Capture the cell that displays the provided text and extract its [X, Y] central coordinate. 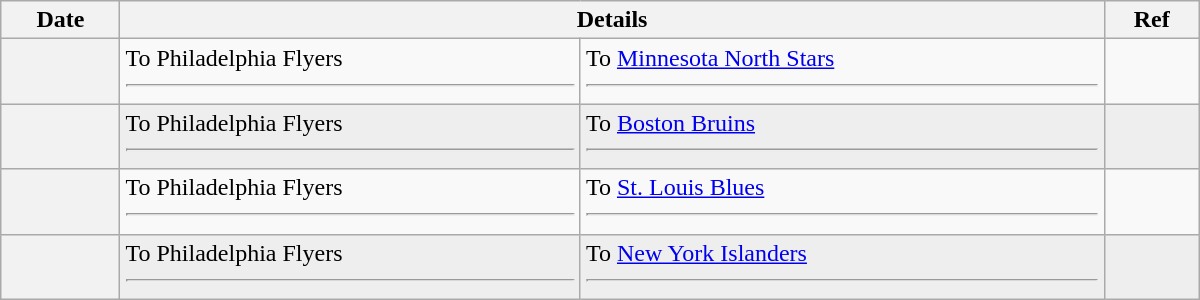
To New York Islanders [842, 266]
Details [612, 20]
Ref [1152, 20]
To Minnesota North Stars [842, 72]
To St. Louis Blues [842, 202]
Date [60, 20]
To Boston Bruins [842, 136]
